Determine the [x, y] coordinate at the center of the cell enclosing the given text.  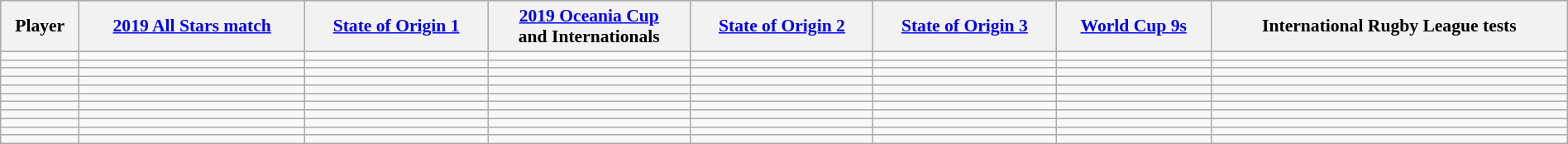
International Rugby League tests [1389, 26]
World Cup 9s [1134, 26]
State of Origin 1 [397, 26]
State of Origin 3 [964, 26]
2019 All Stars match [192, 26]
Player [40, 26]
State of Origin 2 [782, 26]
2019 Oceania Cup and Internationals [589, 26]
